Find where the given text appears and provide that cell's center as [x, y] coordinate. 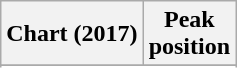
Chart (2017) [72, 34]
Peak position [189, 34]
